Pinpoint the cell where the given text exists, returning its [X, Y] midpoint coordinate. 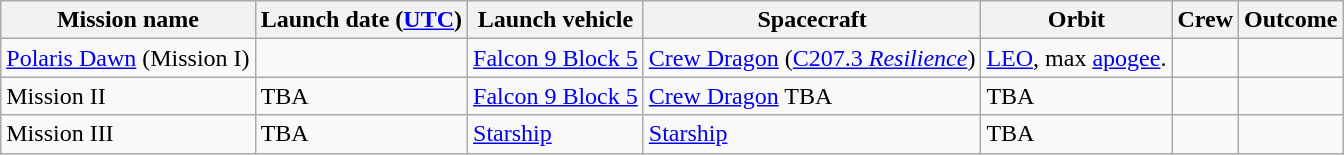
Launch vehicle [556, 20]
LEO, max apogee. [1076, 58]
Outcome [1291, 20]
Mission II [128, 96]
Crew Dragon TBA [812, 96]
Crew Dragon (C207.3 Resilience) [812, 58]
Orbit [1076, 20]
Mission III [128, 134]
Launch date (UTC) [361, 20]
Polaris Dawn (Mission I) [128, 58]
Spacecraft [812, 20]
Mission name [128, 20]
Crew [1206, 20]
